Capture the cell that displays the provided text and extract its [x, y] central coordinate. 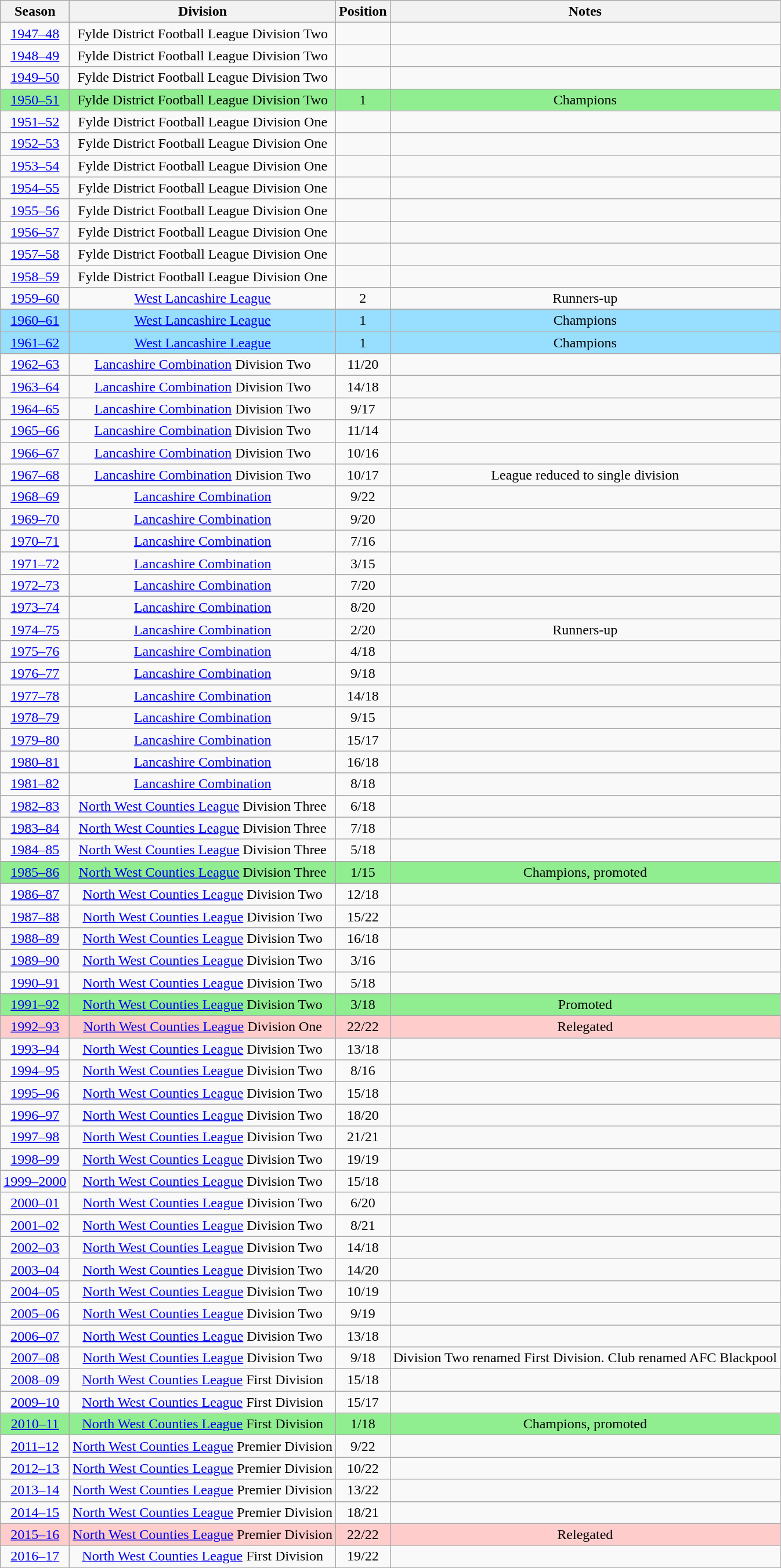
1963–64 [35, 387]
11/14 [363, 431]
19/22 [363, 1556]
1997–98 [35, 1137]
1971–72 [35, 563]
18/21 [363, 1512]
2013–14 [35, 1490]
1949–50 [35, 78]
1990–91 [35, 983]
1952–53 [35, 144]
19/19 [363, 1159]
1962–63 [35, 365]
Division [203, 12]
2007–08 [35, 1358]
1986–87 [35, 894]
1979–80 [35, 740]
2009–10 [35, 1402]
11/20 [363, 365]
1966–67 [35, 453]
1999–2000 [35, 1181]
1957–58 [35, 254]
1954–55 [35, 188]
15/22 [363, 916]
4/18 [363, 652]
21/21 [363, 1137]
2004–05 [35, 1291]
7/16 [363, 541]
1/15 [363, 872]
2/20 [363, 629]
Position [363, 12]
2003–04 [35, 1269]
1982–83 [35, 806]
Season [35, 12]
9/17 [363, 409]
2002–03 [35, 1247]
8/18 [363, 784]
2010–11 [35, 1424]
1968–69 [35, 497]
1996–97 [35, 1115]
1960–61 [35, 321]
Division Two renamed First Division. Club renamed AFC Blackpool [585, 1358]
North West Counties League Division One [203, 1027]
1956–57 [35, 232]
2001–02 [35, 1225]
1955–56 [35, 210]
1989–90 [35, 960]
1978–79 [35, 718]
1961–62 [35, 343]
1985–86 [35, 872]
1983–84 [35, 828]
1947–48 [35, 34]
2 [363, 299]
1950–51 [35, 100]
9/15 [363, 718]
6/20 [363, 1203]
League reduced to single division [585, 475]
6/18 [363, 806]
1992–93 [35, 1027]
2000–01 [35, 1203]
14/20 [363, 1269]
1974–75 [35, 629]
1980–81 [35, 762]
2011–12 [35, 1446]
1984–85 [35, 850]
9/20 [363, 519]
1991–92 [35, 1005]
2016–17 [35, 1556]
1948–49 [35, 56]
2006–07 [35, 1335]
13/22 [363, 1490]
1964–65 [35, 409]
3/15 [363, 563]
3/16 [363, 960]
Promoted [585, 1005]
9/19 [363, 1313]
2005–06 [35, 1313]
1970–71 [35, 541]
1998–99 [35, 1159]
1994–95 [35, 1071]
3/18 [363, 1005]
1/18 [363, 1424]
2008–09 [35, 1380]
1953–54 [35, 166]
8/20 [363, 607]
1981–82 [35, 784]
2014–15 [35, 1512]
1965–66 [35, 431]
1958–59 [35, 277]
8/21 [363, 1225]
10/19 [363, 1291]
10/17 [363, 475]
10/16 [363, 453]
1977–78 [35, 696]
1967–68 [35, 475]
1951–52 [35, 122]
Notes [585, 12]
7/20 [363, 585]
12/18 [363, 894]
2015–16 [35, 1534]
2012–13 [35, 1468]
1993–94 [35, 1049]
1987–88 [35, 916]
8/16 [363, 1071]
18/20 [363, 1115]
1995–96 [35, 1093]
10/22 [363, 1468]
1976–77 [35, 674]
1988–89 [35, 938]
7/18 [363, 828]
1959–60 [35, 299]
1975–76 [35, 652]
1969–70 [35, 519]
1973–74 [35, 607]
1972–73 [35, 585]
